Capture the cell that displays the provided text and extract its [x, y] central coordinate. 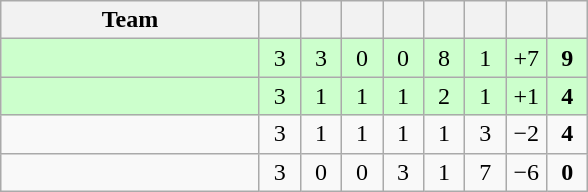
9 [568, 58]
7 [486, 172]
+7 [526, 58]
−6 [526, 172]
2 [444, 96]
−2 [526, 134]
Team [130, 20]
+1 [526, 96]
8 [444, 58]
